Scan for the cell matching the given text and deliver its (x, y) coordinate at center. 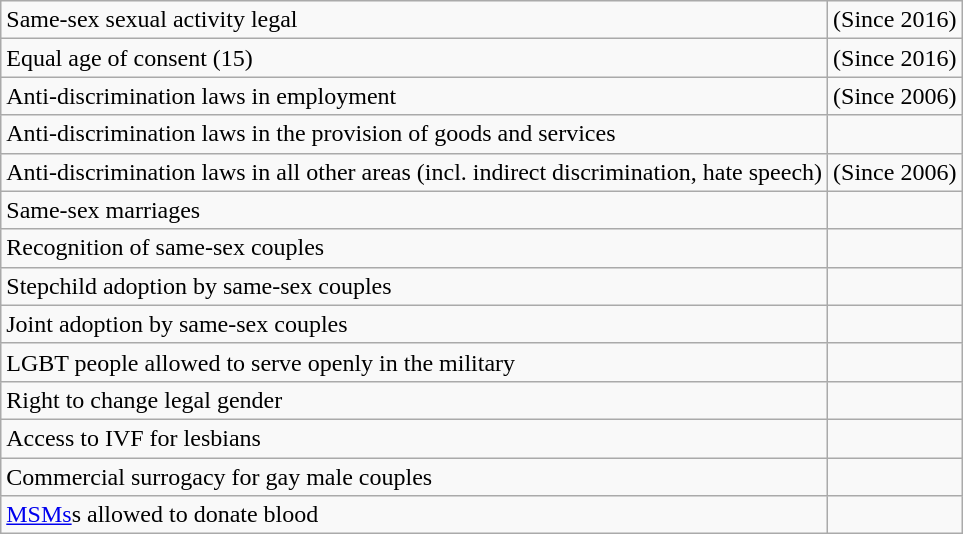
Joint adoption by same-sex couples (414, 324)
Same-sex sexual activity legal (414, 20)
Stepchild adoption by same-sex couples (414, 286)
MSMss allowed to donate blood (414, 515)
Equal age of consent (15) (414, 58)
Right to change legal gender (414, 400)
Commercial surrogacy for gay male couples (414, 477)
Anti-discrimination laws in the provision of goods and services (414, 134)
LGBT people allowed to serve openly in the military (414, 362)
Same-sex marriages (414, 210)
Access to IVF for lesbians (414, 438)
Recognition of same-sex couples (414, 248)
Anti-discrimination laws in all other areas (incl. indirect discrimination, hate speech) (414, 172)
Anti-discrimination laws in employment (414, 96)
